Output the [X, Y] coordinate of the center of the cell containing the given text.  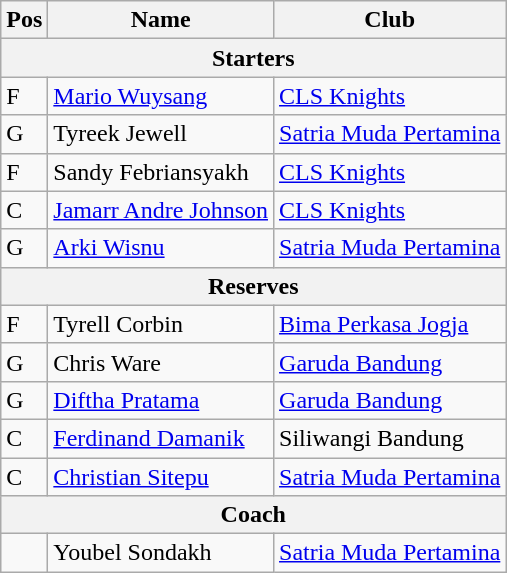
Mario Wuysang [161, 96]
Diftha Pratama [161, 400]
Tyrell Corbin [161, 324]
Pos [24, 20]
Chris Ware [161, 362]
Bima Perkasa Jogja [390, 324]
Siliwangi Bandung [390, 438]
Christian Sitepu [161, 477]
Jamarr Andre Johnson [161, 210]
Youbel Sondakh [161, 553]
Sandy Febriansyakh [161, 172]
Club [390, 20]
Tyreek Jewell [161, 134]
Coach [254, 515]
Arki Wisnu [161, 248]
Reserves [254, 286]
Starters [254, 58]
Name [161, 20]
Ferdinand Damanik [161, 438]
